Return (x, y) of the center of cell containing provided text 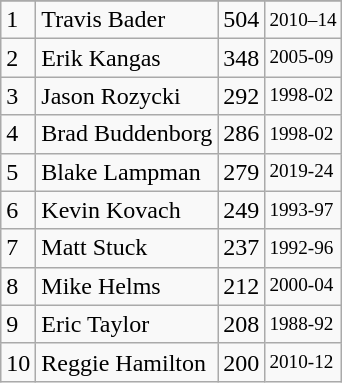
2005-09 (303, 58)
286 (242, 134)
Brad Buddenborg (127, 134)
1 (18, 20)
292 (242, 96)
9 (18, 324)
2 (18, 58)
Erik Kangas (127, 58)
237 (242, 248)
Matt Stuck (127, 248)
6 (18, 210)
10 (18, 362)
2019-24 (303, 172)
Travis Bader (127, 20)
249 (242, 210)
Blake Lampman (127, 172)
2010–14 (303, 20)
Eric Taylor (127, 324)
Kevin Kovach (127, 210)
1993-97 (303, 210)
2000-04 (303, 286)
208 (242, 324)
348 (242, 58)
3 (18, 96)
8 (18, 286)
5 (18, 172)
1988-92 (303, 324)
Reggie Hamilton (127, 362)
2010-12 (303, 362)
504 (242, 20)
4 (18, 134)
200 (242, 362)
Jason Rozycki (127, 96)
279 (242, 172)
1992-96 (303, 248)
212 (242, 286)
Mike Helms (127, 286)
7 (18, 248)
